Pinpoint the cell where the given text exists, returning its [x, y] midpoint coordinate. 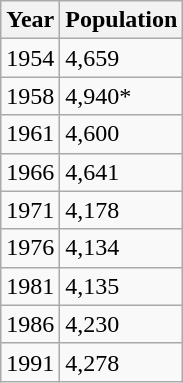
4,178 [122, 210]
4,134 [122, 248]
4,135 [122, 286]
1966 [30, 172]
4,278 [122, 362]
4,600 [122, 134]
1954 [30, 58]
1976 [30, 248]
1986 [30, 324]
1958 [30, 96]
Population [122, 20]
1971 [30, 210]
4,659 [122, 58]
4,940* [122, 96]
4,230 [122, 324]
1961 [30, 134]
1981 [30, 286]
4,641 [122, 172]
Year [30, 20]
1991 [30, 362]
